Return the (x, y) coordinate for the center point of the cell that contains the specified text.  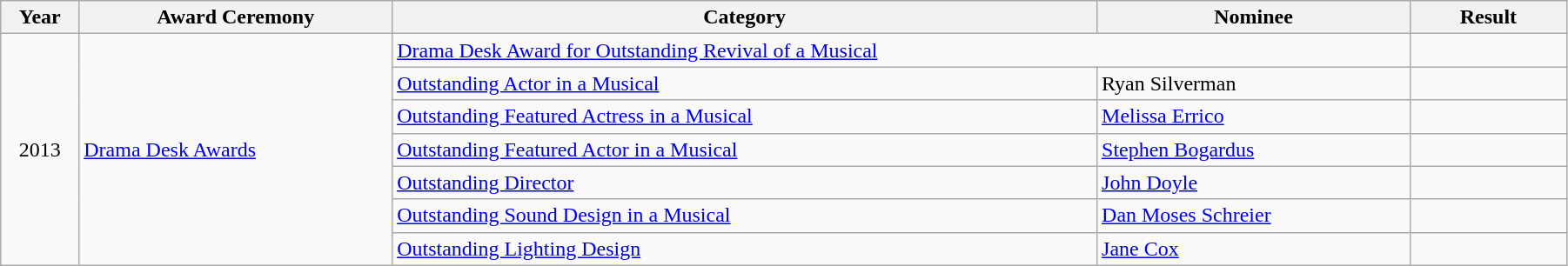
John Doyle (1254, 183)
Ryan Silverman (1254, 83)
Outstanding Actor in a Musical (745, 83)
2013 (40, 150)
Drama Desk Awards (236, 150)
Drama Desk Award for Outstanding Revival of a Musical (901, 50)
Jane Cox (1254, 249)
Award Ceremony (236, 17)
Result (1488, 17)
Nominee (1254, 17)
Category (745, 17)
Melissa Errico (1254, 116)
Outstanding Director (745, 183)
Stephen Bogardus (1254, 150)
Outstanding Sound Design in a Musical (745, 216)
Dan Moses Schreier (1254, 216)
Outstanding Lighting Design (745, 249)
Outstanding Featured Actress in a Musical (745, 116)
Outstanding Featured Actor in a Musical (745, 150)
Year (40, 17)
